Detect which cell encompasses the target text, then output its (X, Y) center coordinate. 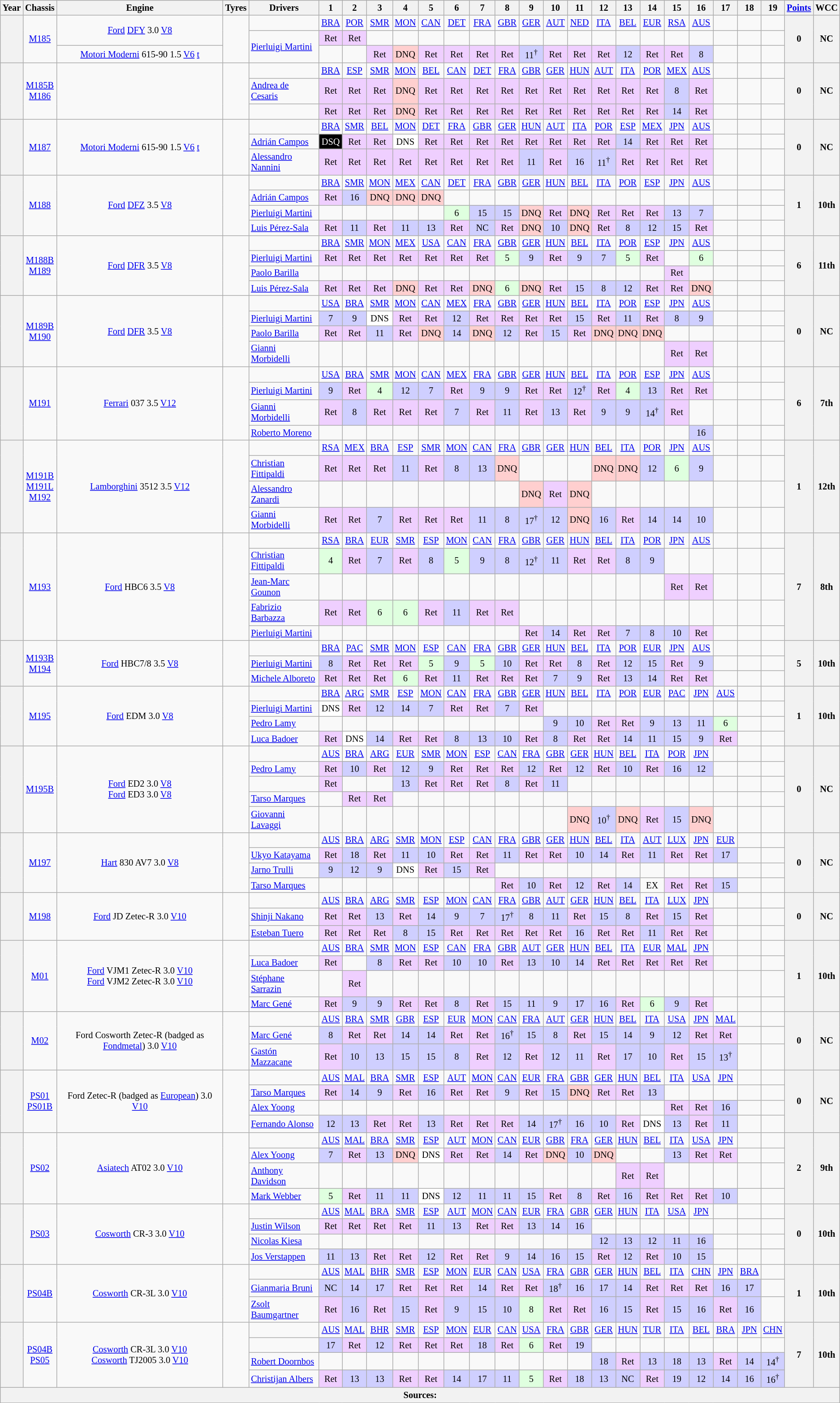
PS04B (39, 1293)
Mark Webber (284, 1196)
Gianmaria Bruni (284, 1287)
7th (827, 403)
Cosworth CR-3L 3.0 V10Cosworth TJ2005 3.0 V10 (140, 1355)
Giovanni Lavaggi (284, 819)
PS04BPS05 (39, 1355)
Justin Wilson (284, 1226)
Fernando Alonso (284, 1124)
Ukyo Katayama (284, 855)
M193BM194 (39, 663)
Jarno Trulli (284, 870)
WCC (827, 8)
Hart 830 AV7 3.0 V8 (140, 862)
Ford DFY 3.0 V8 (140, 30)
Ferrari 037 3.5 V12 (140, 403)
12th (827, 487)
M191BM191LM192 (39, 487)
11th (827, 265)
M188 (39, 205)
Points (799, 8)
M197 (39, 862)
Ford Cosworth Zetec-R (badged as Fondmetal) 3.0 V10 (140, 1040)
Roberto Moreno (284, 433)
Anthony Davidson (284, 1176)
18† (556, 1287)
Ford Zetec-R (badged as European) 3.0 V10 (140, 1101)
Cosworth CR-3 3.0 V10 (140, 1234)
Chassis (39, 8)
Nicolas Kiesa (284, 1241)
9th (827, 1168)
Fabrizio Barbazza (284, 613)
Sources: (420, 1395)
M191 (39, 403)
M193 (39, 587)
Engine (140, 8)
Michele Alboreto (284, 678)
Gastón Mazzacane (284, 1057)
Jos Verstappen (284, 1256)
M02 (39, 1040)
PS01PS01B (39, 1101)
PS02 (39, 1168)
Zsolt Baumgartner (284, 1309)
M189BM190 (39, 331)
Ford ED2 3.0 V8Ford ED3 3.0 V8 (140, 789)
Lamborghini 3512 3.5 V12 (140, 487)
Cosworth CR-3L 3.0 V10 (140, 1293)
M185 (39, 39)
Drivers (284, 8)
NED (580, 23)
M198 (39, 916)
Ford HBC6 3.5 V8 (140, 587)
Year (12, 8)
M188BM189 (39, 265)
3 (380, 8)
M195B (39, 789)
M195 (39, 716)
M01 (39, 976)
EX (652, 885)
Shinji Nakano (284, 916)
DSQ (331, 142)
Esteban Tuero (284, 933)
Ford VJM1 Zetec-R 3.0 V10Ford VJM2 Zetec-R 3.0 V10 (140, 976)
Andrea de Cesaris (284, 91)
10† (604, 819)
M185BM186 (39, 91)
13† (726, 1057)
Asiatech AT02 3.0 V10 (140, 1168)
Ford HBC7/8 3.5 V8 (140, 663)
Alessandro Nannini (284, 162)
Robert Doornbos (284, 1361)
Tyres (236, 8)
Stéphane Sarrazin (284, 983)
Alessandro Zanardi (284, 494)
M187 (39, 147)
Christijan Albers (284, 1379)
Ford EDM 3.0 V8 (140, 716)
Ford JD Zetec-R 3.0 V10 (140, 916)
PS03 (39, 1234)
8th (827, 587)
TUR (652, 1330)
Jean-Marc Gounon (284, 587)
Ford DFZ 3.5 V8 (140, 205)
